Pinpoint the cell where the given text exists, returning its (x, y) midpoint coordinate. 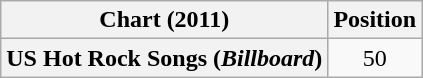
50 (375, 58)
Chart (2011) (164, 20)
Position (375, 20)
US Hot Rock Songs (Billboard) (164, 58)
